Detect which cell encompasses the target text, then output its (x, y) center coordinate. 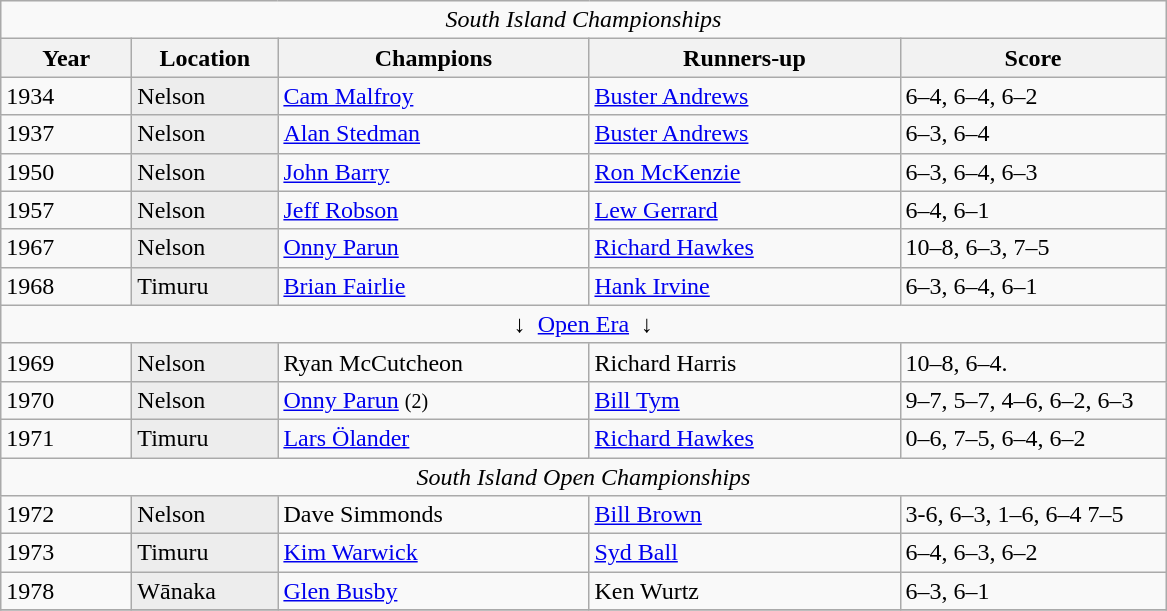
South Island Championships (584, 20)
Alan Stedman (434, 134)
10–8, 6–4. (1033, 362)
Onny Parun (2) (434, 400)
Year (66, 58)
6–3, 6–1 (1033, 591)
Ken Wurtz (744, 591)
Cam Malfroy (434, 96)
6–4, 6–1 (1033, 210)
Bill Brown (744, 515)
1968 (66, 286)
1934 (66, 96)
10–8, 6–3, 7–5 (1033, 248)
1978 (66, 591)
1971 (66, 438)
6–3, 6–4, 6–3 (1033, 172)
1972 (66, 515)
1970 (66, 400)
Ron McKenzie (744, 172)
Brian Fairlie (434, 286)
Champions (434, 58)
Richard Harris (744, 362)
Hank Irvine (744, 286)
1967 (66, 248)
1937 (66, 134)
Ryan McCutcheon (434, 362)
↓ Open Era ↓ (584, 324)
3-6, 6–3, 1–6, 6–4 7–5 (1033, 515)
John Barry (434, 172)
Kim Warwick (434, 553)
Bill Tym (744, 400)
9–7, 5–7, 4–6, 6–2, 6–3 (1033, 400)
Dave Simmonds (434, 515)
6–3, 6–4 (1033, 134)
Syd Ball (744, 553)
1973 (66, 553)
Lew Gerrard (744, 210)
Wānaka (205, 591)
Glen Busby (434, 591)
1957 (66, 210)
Onny Parun (434, 248)
Runners-up (744, 58)
Score (1033, 58)
1950 (66, 172)
6–4, 6–3, 6–2 (1033, 553)
Jeff Robson (434, 210)
1969 (66, 362)
6–4, 6–4, 6–2 (1033, 96)
South Island Open Championships (584, 477)
6–3, 6–4, 6–1 (1033, 286)
Lars Ölander (434, 438)
Location (205, 58)
0–6, 7–5, 6–4, 6–2 (1033, 438)
